For the text-containing cell, return its midpoint in (X, Y) coordinate format. 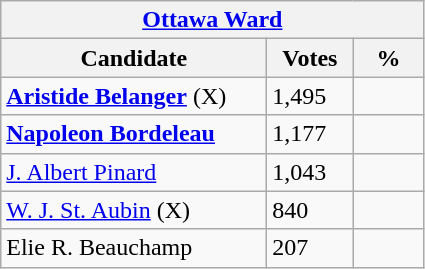
Elie R. Beauchamp (134, 248)
1,043 (310, 172)
W. J. St. Aubin (X) (134, 210)
Votes (310, 58)
840 (310, 210)
% (388, 58)
Ottawa Ward (212, 20)
Candidate (134, 58)
1,495 (310, 96)
1,177 (310, 134)
207 (310, 248)
Napoleon Bordeleau (134, 134)
J. Albert Pinard (134, 172)
Aristide Belanger (X) (134, 96)
